Search for the cell housing the specified text and yield its [X, Y] center coordinate. 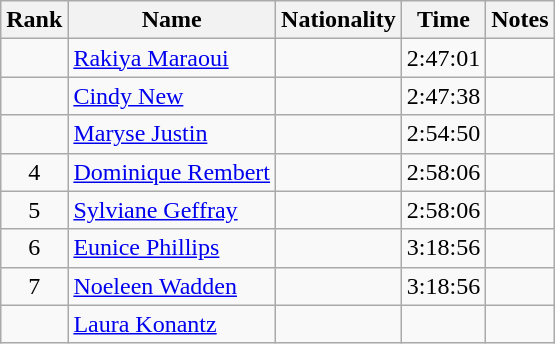
Rank [34, 20]
Dominique Rembert [172, 172]
7 [34, 286]
Noeleen Wadden [172, 286]
Rakiya Maraoui [172, 58]
Cindy New [172, 96]
6 [34, 248]
2:47:38 [443, 96]
5 [34, 210]
Notes [520, 20]
2:54:50 [443, 134]
Name [172, 20]
Time [443, 20]
2:47:01 [443, 58]
Nationality [339, 20]
Sylviane Geffray [172, 210]
4 [34, 172]
Maryse Justin [172, 134]
Eunice Phillips [172, 248]
Laura Konantz [172, 324]
